Scan for the cell matching the given text and deliver its (X, Y) coordinate at center. 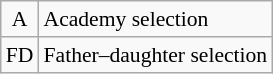
FD (20, 55)
A (20, 19)
Father–daughter selection (155, 55)
Academy selection (155, 19)
